Pinpoint the cell where the given text exists, returning its [X, Y] midpoint coordinate. 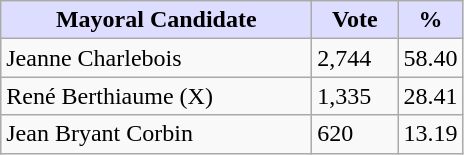
% [430, 20]
620 [355, 134]
28.41 [430, 96]
Jeanne Charlebois [156, 58]
Vote [355, 20]
Jean Bryant Corbin [156, 134]
2,744 [355, 58]
Mayoral Candidate [156, 20]
René Berthiaume (X) [156, 96]
13.19 [430, 134]
1,335 [355, 96]
58.40 [430, 58]
